Provide the (x, y) coordinate of the cell's center where the given text is located.  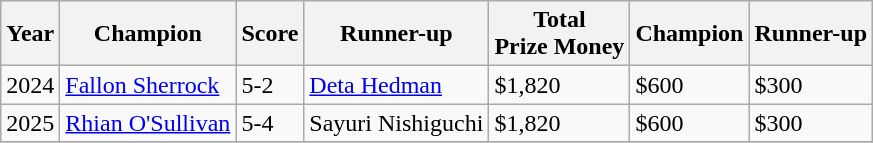
Sayuri Nishiguchi (396, 123)
Deta Hedman (396, 85)
2024 (30, 85)
5-4 (270, 123)
TotalPrize Money (560, 34)
Fallon Sherrock (148, 85)
Year (30, 34)
Rhian O'Sullivan (148, 123)
2025 (30, 123)
Score (270, 34)
5-2 (270, 85)
